Pinpoint the cell where the given text exists, returning its (X, Y) midpoint coordinate. 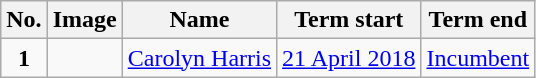
Image (84, 20)
Incumbent (478, 58)
Term end (478, 20)
No. (24, 20)
Term start (349, 20)
21 April 2018 (349, 58)
Name (199, 20)
1 (24, 58)
Carolyn Harris (199, 58)
